For the text-containing cell, return its midpoint in (x, y) coordinate format. 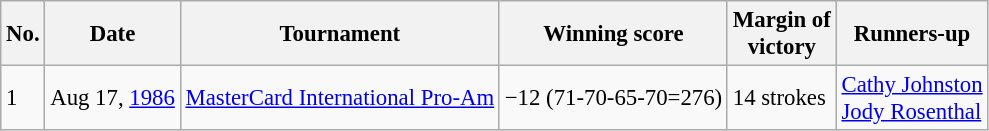
−12 (71-70-65-70=276) (613, 98)
Tournament (340, 34)
Aug 17, 1986 (112, 98)
14 strokes (782, 98)
MasterCard International Pro-Am (340, 98)
Margin ofvictory (782, 34)
Runners-up (912, 34)
Date (112, 34)
Cathy Johnston Jody Rosenthal (912, 98)
1 (23, 98)
Winning score (613, 34)
No. (23, 34)
